Pinpoint the cell where the given text exists, returning its [X, Y] midpoint coordinate. 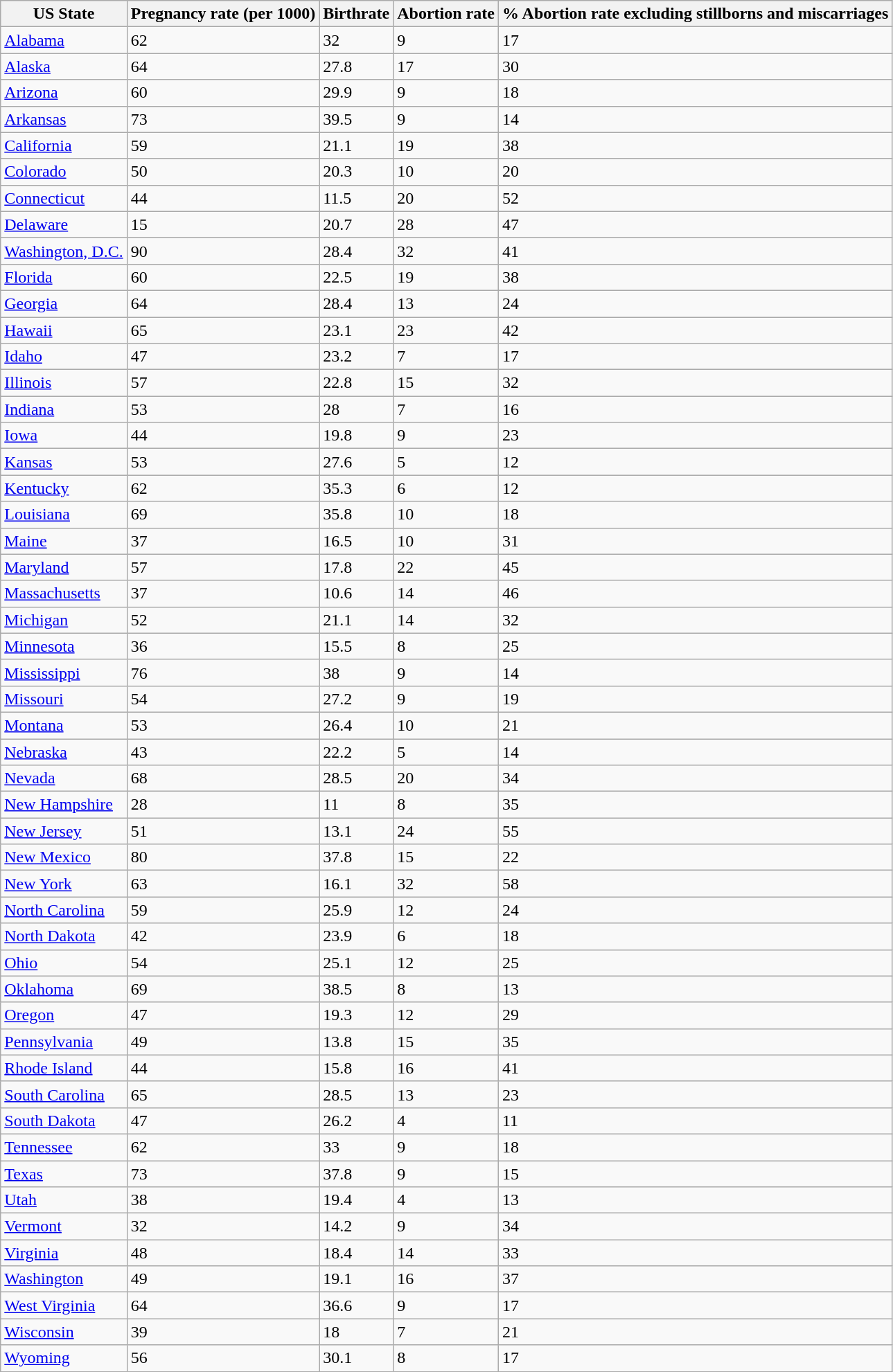
Minnesota [64, 646]
Utah [64, 1200]
48 [223, 1253]
% Abortion rate excluding stillborns and miscarriages [695, 14]
Arizona [64, 93]
14.2 [356, 1227]
16.5 [356, 541]
19.3 [356, 1015]
25.1 [356, 963]
Ohio [64, 963]
22.8 [356, 383]
35.8 [356, 515]
Arkansas [64, 119]
50 [223, 172]
Montana [64, 725]
23.9 [356, 936]
Georgia [64, 303]
New Hampshire [64, 805]
30 [695, 66]
Hawaii [64, 330]
North Carolina [64, 910]
Birthrate [356, 14]
Wisconsin [64, 1332]
22.5 [356, 277]
Connecticut [64, 198]
Pennsylvania [64, 1042]
New Mexico [64, 857]
19.4 [356, 1200]
17.8 [356, 567]
39 [223, 1332]
West Virginia [64, 1306]
25.9 [356, 910]
36.6 [356, 1306]
16.1 [356, 884]
76 [223, 672]
58 [695, 884]
Nebraska [64, 751]
63 [223, 884]
18.4 [356, 1253]
29.9 [356, 93]
Nevada [64, 778]
23.2 [356, 357]
39.5 [356, 119]
North Dakota [64, 936]
22.2 [356, 751]
90 [223, 251]
13.8 [356, 1042]
Vermont [64, 1227]
Kansas [64, 462]
Rhode Island [64, 1068]
68 [223, 778]
23.1 [356, 330]
Texas [64, 1174]
26.2 [356, 1121]
Colorado [64, 172]
Kentucky [64, 488]
Tennessee [64, 1147]
Illinois [64, 383]
Pregnancy rate (per 1000) [223, 14]
55 [695, 831]
Wyoming [64, 1358]
Virginia [64, 1253]
Maine [64, 541]
19.8 [356, 436]
Massachusetts [64, 594]
Abortion rate [446, 14]
38.5 [356, 989]
Maryland [64, 567]
35.3 [356, 488]
10.6 [356, 594]
Indiana [64, 409]
29 [695, 1015]
15.8 [356, 1068]
31 [695, 541]
20.7 [356, 224]
27.2 [356, 699]
36 [223, 646]
13.1 [356, 831]
Alaska [64, 66]
New Jersey [64, 831]
19.1 [356, 1279]
11.5 [356, 198]
Iowa [64, 436]
30.1 [356, 1358]
27.8 [356, 66]
South Carolina [64, 1094]
46 [695, 594]
26.4 [356, 725]
Florida [64, 277]
Washington [64, 1279]
California [64, 145]
Oregon [64, 1015]
20.3 [356, 172]
80 [223, 857]
56 [223, 1358]
New York [64, 884]
US State [64, 14]
Alabama [64, 40]
27.6 [356, 462]
Delaware [64, 224]
Mississippi [64, 672]
51 [223, 831]
15.5 [356, 646]
Missouri [64, 699]
43 [223, 751]
Idaho [64, 357]
Michigan [64, 620]
Washington, D.C. [64, 251]
Louisiana [64, 515]
Oklahoma [64, 989]
South Dakota [64, 1121]
45 [695, 567]
